Pinpoint the cell where the given text exists, returning its [X, Y] midpoint coordinate. 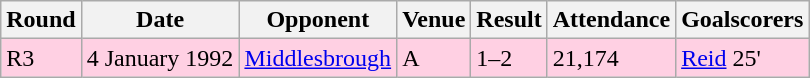
Goalscorers [742, 20]
21,174 [611, 58]
R3 [41, 58]
4 January 1992 [160, 58]
Reid 25' [742, 58]
Venue [434, 20]
Result [509, 20]
Opponent [318, 20]
Middlesbrough [318, 58]
A [434, 58]
Date [160, 20]
Attendance [611, 20]
1–2 [509, 58]
Round [41, 20]
